Find where the given text appears and provide that cell's center as (X, Y) coordinate. 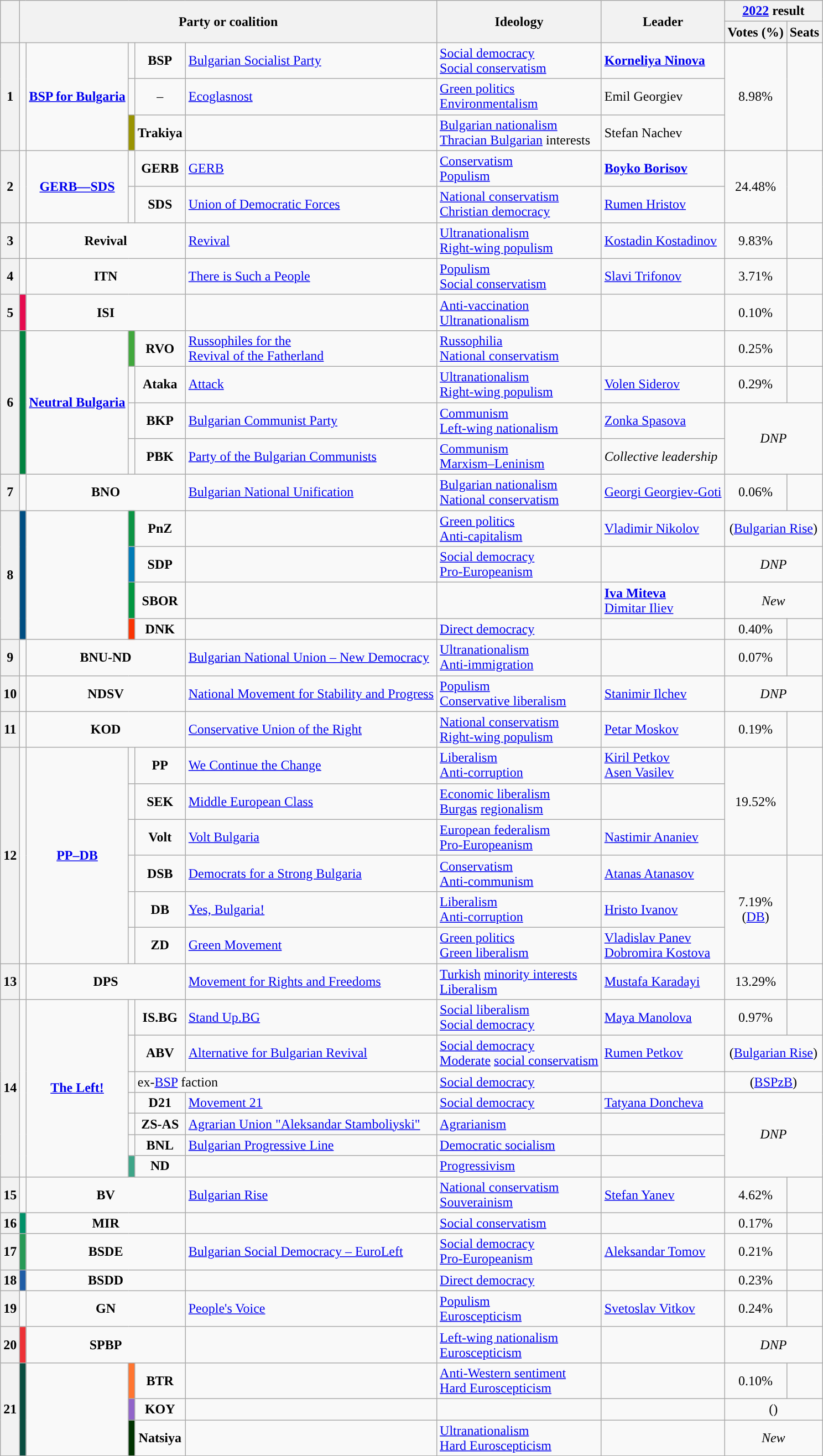
UltranationalismHard Euroscepticism (519, 1437)
0.29% (756, 384)
Turkish minority interestsLiberalism (519, 981)
1 (10, 96)
ConservatismPopulism (519, 168)
ABV (160, 1053)
NDSV (106, 694)
Alternative for Bulgarian Revival (311, 1053)
Bulgarian nationalismThracian Bulgarian interests (519, 133)
0.40% (756, 629)
Maya Manolova (663, 1018)
4 (10, 277)
ND (160, 1166)
ConservatismAnti-communism (519, 873)
Votes (%) (756, 32)
BSP (160, 61)
0.97% (756, 1018)
0.24% (756, 1309)
15 (10, 1195)
Korneliya Ninova (663, 61)
DNK (160, 629)
21 (10, 1409)
Petar Moskov (663, 729)
9.83% (756, 240)
Democrats for a Strong Bulgaria (311, 873)
19.52% (756, 801)
SDP (160, 564)
PnZ (160, 529)
PopulismConservative liberalism (519, 694)
Green politicsEnvironmentalism (519, 96)
5 (10, 312)
11 (10, 729)
13.29% (756, 981)
BNU-ND (106, 657)
0.21% (756, 1251)
Green politicsGreen liberalism (519, 945)
0.23% (756, 1280)
Vladislav PanevDobromira Kostova (663, 945)
SBOR (160, 601)
PP (160, 766)
24.48% (756, 186)
DB (160, 909)
ITN (106, 277)
Zonka Spasova (663, 420)
Party or coalition (228, 22)
RussophiliaNational conservatism (519, 349)
Bulgarian Progressive Line (311, 1145)
Social conservatism (519, 1223)
People's Voice (311, 1309)
17 (10, 1251)
RVO (160, 349)
BKP (160, 420)
Green Movement (311, 945)
Volt Bulgaria (311, 838)
Movement for Rights and Freedoms (311, 981)
Party of the Bulgarian Communists (311, 457)
(BSPzB) (773, 1082)
Kostadin Kostadinov (663, 240)
Social democracy Moderate social conservatism (519, 1053)
Conservative Union of the Right (311, 729)
Tatyana Doncheva (663, 1103)
Seats (804, 32)
UltranationalismAnti-immigration (519, 657)
BSDD (106, 1280)
GERB—SDS (77, 186)
Volen Siderov (663, 384)
BTR (160, 1381)
Georgi Georgiev-Goti (663, 492)
SPBP (106, 1344)
DPS (106, 981)
BNL (160, 1145)
Ideology (519, 22)
ZS-AS (160, 1124)
Movement 21 (311, 1103)
Stanimir Ilchev (663, 694)
Agrarian Union "Aleksandar Stamboliyski" (311, 1124)
Iva MitevaDimitar Iliev (663, 601)
Rumen Petkov (663, 1053)
National Movement for Stability and Progress (311, 694)
SDS (160, 205)
0.19% (756, 729)
Union of Democratic Forces (311, 205)
Stefan Yanev (663, 1195)
0.17% (756, 1223)
Bulgarian nationalismNational conservatism (519, 492)
7 (10, 492)
0.25% (756, 349)
CommunismLeft-wing nationalism (519, 420)
PBK (160, 457)
Vladimir Nikolov (663, 529)
Atanas Atanasov (663, 873)
Natsiya (160, 1437)
Ataka (160, 384)
12 (10, 855)
Svetoslav Vitkov (663, 1309)
Mustafa Karadayi (663, 981)
We Continue the Change (311, 766)
Emil Georgiev (663, 96)
Middle European Class (311, 801)
Bulgarian Social Democracy – EuroLeft (311, 1251)
Stefan Nachev (663, 133)
18 (10, 1280)
CommunismMarxism–Leninism (519, 457)
Progressivism (519, 1166)
MIR (106, 1223)
10 (10, 694)
8 (10, 575)
D21 (160, 1103)
Slavi Trifonov (663, 277)
Social liberalismSocial democracy (519, 1018)
Yes, Bulgaria! (311, 909)
Bulgarian Rise (311, 1195)
Anti-vaccinationUltranationalism (519, 312)
KOD (106, 729)
BSP for Bulgaria (77, 96)
IS.BG (160, 1018)
ex-BSP faction (285, 1082)
Ecoglasnost (311, 96)
PopulismEuroscepticism (519, 1309)
Green politicsAnti-capitalism (519, 529)
There is Such a People (311, 277)
7.19%(DB) (756, 909)
Hristo Ivanov (663, 909)
20 (10, 1344)
6 (10, 402)
Economic liberalismBurgas regionalism (519, 801)
Bulgarian National Unification (311, 492)
Trakiya (160, 133)
Attack (311, 384)
PopulismSocial conservatism (519, 277)
Agrarianism (519, 1124)
2022 result (773, 11)
ZD (160, 945)
Collective leadership (663, 457)
0.07% (756, 657)
13 (10, 981)
PP–DB (77, 855)
Social democracySocial conservatism (519, 61)
Kiril PetkovAsen Vasilev (663, 766)
16 (10, 1223)
Volt (160, 838)
8.98% (756, 96)
Left-wing nationalismEuroscepticism (519, 1344)
14 (10, 1088)
Stand Up.BG (311, 1018)
SEK (160, 801)
GN (106, 1309)
Leader (663, 22)
0.06% (756, 492)
BNO (106, 492)
Russophiles for theRevival of the Fatherland (311, 349)
The Left! (77, 1088)
Anti-Western sentimentHard Euroscepticism (519, 1381)
Bulgarian Communist Party (311, 420)
Rumen Hristov (663, 205)
BV (106, 1195)
KOY (160, 1409)
4.62% (756, 1195)
3 (10, 240)
Bulgarian Socialist Party (311, 61)
European federalismPro-Europeanism (519, 838)
National conservatismChristian democracy (519, 205)
Boyko Borisov (663, 168)
Aleksandar Tomov (663, 1251)
National conservatismRight-wing populism (519, 729)
Democratic socialism (519, 1145)
Nastimir Ananiev (663, 838)
– (160, 96)
National conservatismSouverainism (519, 1195)
DSB (160, 873)
ISI (106, 312)
Bulgarian National Union – New Democracy (311, 657)
9 (10, 657)
19 (10, 1309)
3.71% (756, 277)
BSDE (106, 1251)
() (773, 1409)
2 (10, 186)
Neutral Bulgaria (77, 402)
